Detect which cell encompasses the target text, then output its [x, y] center coordinate. 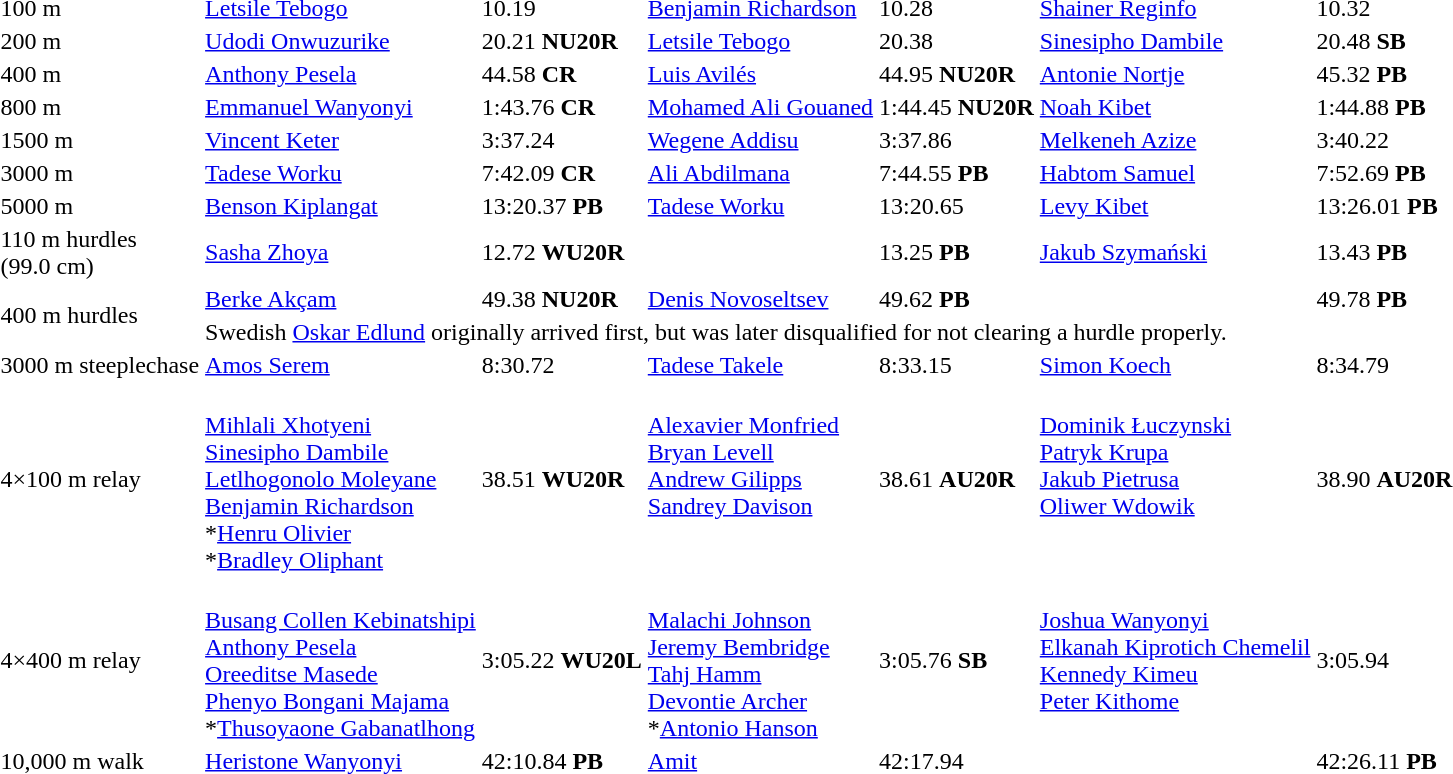
Mohamed Ali Gouaned [760, 107]
3:37.24 [562, 140]
Wegene Addisu [760, 140]
Udodi Onwuzurike [341, 41]
49.38 NU20R [562, 299]
13:20.37 PB [562, 206]
Benson Kiplangat [341, 206]
Habtom Samuel [1175, 173]
Simon Koech [1175, 365]
1:43.76 CR [562, 107]
7:42.09 CR [562, 173]
Antonie Nortje [1175, 74]
3:37.86 [957, 140]
Busang Collen KebinatshipiAnthony PeselaOreeditse MasedePhenyo Bongani Majama*Thusoyaone Gabanatlhong [341, 660]
Emmanuel Wanyonyi [341, 107]
Jakub Szymański [1175, 252]
44.95 NU20R [957, 74]
38.61 AU20R [957, 479]
Alexavier MonfriedBryan LevellAndrew GilippsSandrey Davison [760, 479]
Sinesipho Dambile [1175, 41]
Denis Novoseltsev [760, 299]
49.62 PB [957, 299]
Berke Akçam [341, 299]
Amos Serem [341, 365]
Levy Kibet [1175, 206]
13.25 PB [957, 252]
Vincent Keter [341, 140]
Anthony Pesela [341, 74]
Mihlali XhotyeniSinesipho DambileLetlhogonolo MoleyaneBenjamin Richardson*Henru Olivier*Bradley Oliphant [341, 479]
38.51 WU20R [562, 479]
20.38 [957, 41]
Melkeneh Azize [1175, 140]
8:33.15 [957, 365]
3:05.76 SB [957, 660]
20.21 NU20R [562, 41]
13:20.65 [957, 206]
7:44.55 PB [957, 173]
Joshua WanyonyiElkanah Kiprotich ChemelilKennedy KimeuPeter Kithome [1175, 660]
Ali Abdilmana [760, 173]
Luis Avilés [760, 74]
8:30.72 [562, 365]
Dominik ŁuczynskiPatryk KrupaJakub PietrusaOliwer Wdowik [1175, 479]
Malachi JohnsonJeremy BembridgeTahj HammDevontie Archer*Antonio Hanson [760, 660]
12.72 WU20R [562, 252]
44.58 CR [562, 74]
Sasha Zhoya [341, 252]
Tadese Takele [760, 365]
3:05.22 WU20L [562, 660]
1:44.45 NU20R [957, 107]
Letsile Tebogo [760, 41]
Noah Kibet [1175, 107]
